Extract the (x, y) coordinate from the center of the cell holding the provided text.  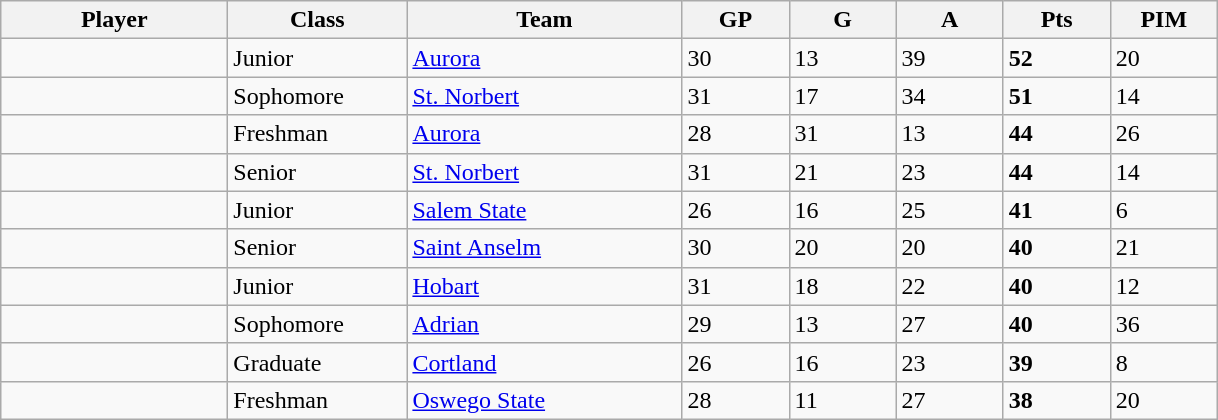
GP (736, 20)
8 (1164, 362)
Pts (1056, 20)
12 (1164, 286)
41 (1056, 210)
38 (1056, 400)
Saint Anselm (544, 248)
Salem State (544, 210)
PIM (1164, 20)
22 (950, 286)
34 (950, 96)
Cortland (544, 362)
Player (114, 20)
Hobart (544, 286)
Oswego State (544, 400)
Class (318, 20)
G (842, 20)
36 (1164, 324)
6 (1164, 210)
18 (842, 286)
51 (1056, 96)
11 (842, 400)
Graduate (318, 362)
25 (950, 210)
52 (1056, 58)
29 (736, 324)
Team (544, 20)
17 (842, 96)
Adrian (544, 324)
A (950, 20)
